For the text-containing cell, return its midpoint in [X, Y] coordinate format. 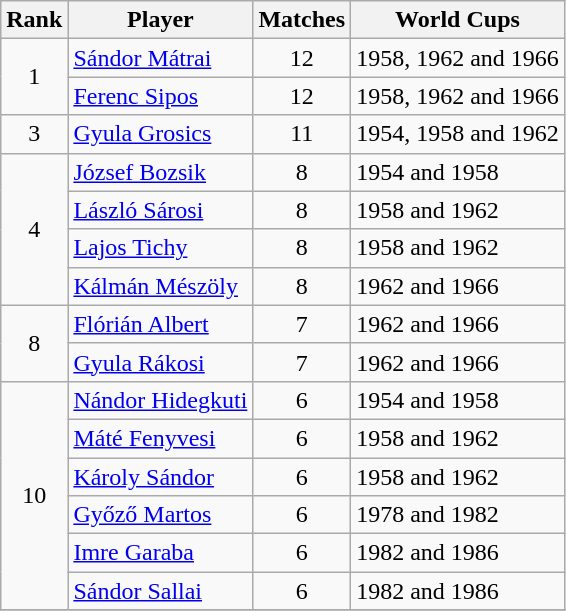
Máté Fenyvesi [160, 438]
Kálmán Mészöly [160, 286]
World Cups [458, 20]
Imre Garaba [160, 553]
11 [302, 134]
1 [34, 77]
Matches [302, 20]
Flórián Albert [160, 324]
Károly Sándor [160, 477]
4 [34, 229]
Nándor Hidegkuti [160, 400]
3 [34, 134]
Player [160, 20]
Gyula Rákosi [160, 362]
Győző Martos [160, 515]
10 [34, 495]
Ferenc Sipos [160, 96]
Gyula Grosics [160, 134]
1954, 1958 and 1962 [458, 134]
József Bozsik [160, 172]
Sándor Mátrai [160, 58]
Sándor Sallai [160, 591]
1978 and 1982 [458, 515]
Lajos Tichy [160, 248]
László Sárosi [160, 210]
Rank [34, 20]
